Detect which cell encompasses the target text, then output its [x, y] center coordinate. 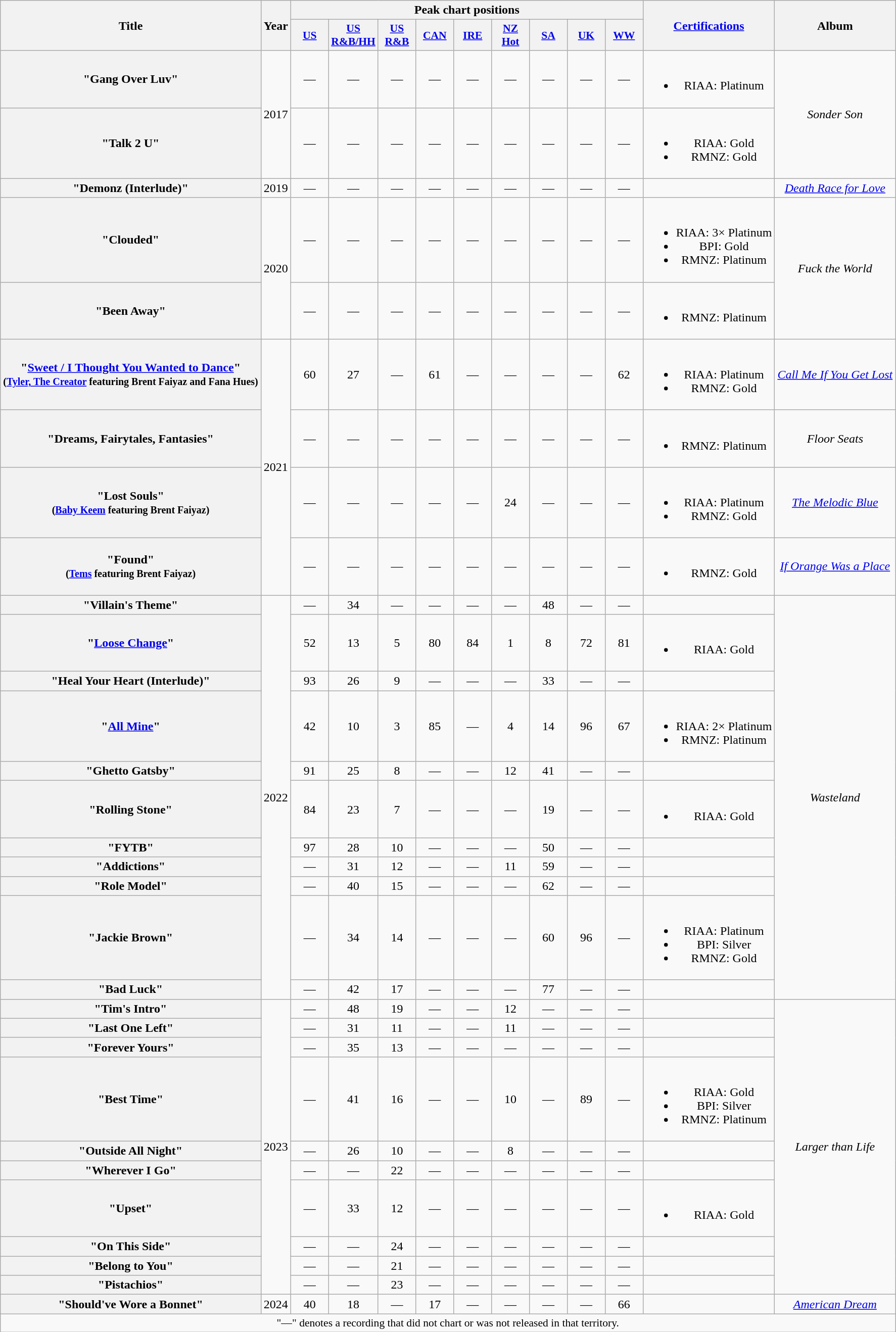
5 [397, 643]
Peak chart positions [467, 10]
"Villain's Theme" [131, 605]
SA [549, 35]
89 [586, 1099]
Floor Seats [835, 439]
"Role Model" [131, 886]
2020 [276, 268]
Larger than Life [835, 1147]
1 [510, 643]
50 [549, 847]
"Found"(Tems featuring Brent Faiyaz) [131, 566]
"—" denotes a recording that did not chart or was not released in that territory. [448, 1323]
RIAA: 2× PlatinumRMNZ: Platinum [709, 726]
RIAA: Platinum [709, 79]
Death Race for Love [835, 188]
3 [397, 726]
80 [435, 643]
Wasteland [835, 797]
"Demonz (Interlude)" [131, 188]
CAN [435, 35]
"Been Away" [131, 310]
"Belong to You" [131, 1266]
72 [586, 643]
2022 [276, 797]
35 [353, 1047]
"Loose Change" [131, 643]
"Ghetto Gatsby" [131, 771]
"Talk 2 U" [131, 143]
"Wherever I Go" [131, 1170]
"Bad Luck" [131, 989]
18 [353, 1304]
"Upset" [131, 1209]
If Orange Was a Place [835, 566]
52 [309, 643]
"Dreams, Fairytales, Fantasies" [131, 439]
61 [435, 374]
2024 [276, 1304]
21 [397, 1266]
97 [309, 847]
"Sweet / I Thought You Wanted to Dance"(Tyler, The Creator featuring Brent Faiyaz and Fana Hues) [131, 374]
2019 [276, 188]
"Lost Souls"(Baby Keem featuring Brent Faiyaz) [131, 502]
77 [549, 989]
RIAA: 3× PlatinumBPI: GoldRMNZ: Platinum [709, 240]
27 [353, 374]
American Dream [835, 1304]
"Rolling Stone" [131, 810]
USR&B/HH [353, 35]
Certifications [709, 25]
RMNZ: Gold [709, 566]
US [309, 35]
25 [353, 771]
The Melodic Blue [835, 502]
"FYTB" [131, 847]
Sonder Son [835, 114]
67 [624, 726]
"On This Side" [131, 1247]
RIAA: GoldBPI: SilverRMNZ: Platinum [709, 1099]
85 [435, 726]
59 [549, 867]
Title [131, 25]
7 [397, 810]
9 [397, 681]
"Jackie Brown" [131, 938]
4 [510, 726]
Year [276, 25]
"Best Time" [131, 1099]
"Clouded" [131, 240]
91 [309, 771]
"Addictions" [131, 867]
"Should've Wore a Bonnet" [131, 1304]
16 [397, 1099]
UK [586, 35]
"Forever Yours" [131, 1047]
Fuck the World [835, 268]
66 [624, 1304]
"All Mine" [131, 726]
"Pistachios" [131, 1285]
NZHot [510, 35]
Call Me If You Get Lost [835, 374]
IRE [473, 35]
RIAA: PlatinumBPI: SilverRMNZ: Gold [709, 938]
93 [309, 681]
15 [397, 886]
USR&B [397, 35]
RIAA: GoldRMNZ: Gold [709, 143]
22 [397, 1170]
2021 [276, 467]
"Tim's Intro" [131, 1009]
28 [353, 847]
"Heal Your Heart (Interlude)" [131, 681]
WW [624, 35]
"Last One Left" [131, 1028]
2023 [276, 1147]
81 [624, 643]
"Outside All Night" [131, 1151]
Album [835, 25]
"Gang Over Luv" [131, 79]
2017 [276, 114]
